From the cell containing the given text, extract its center point as [x, y] coordinate. 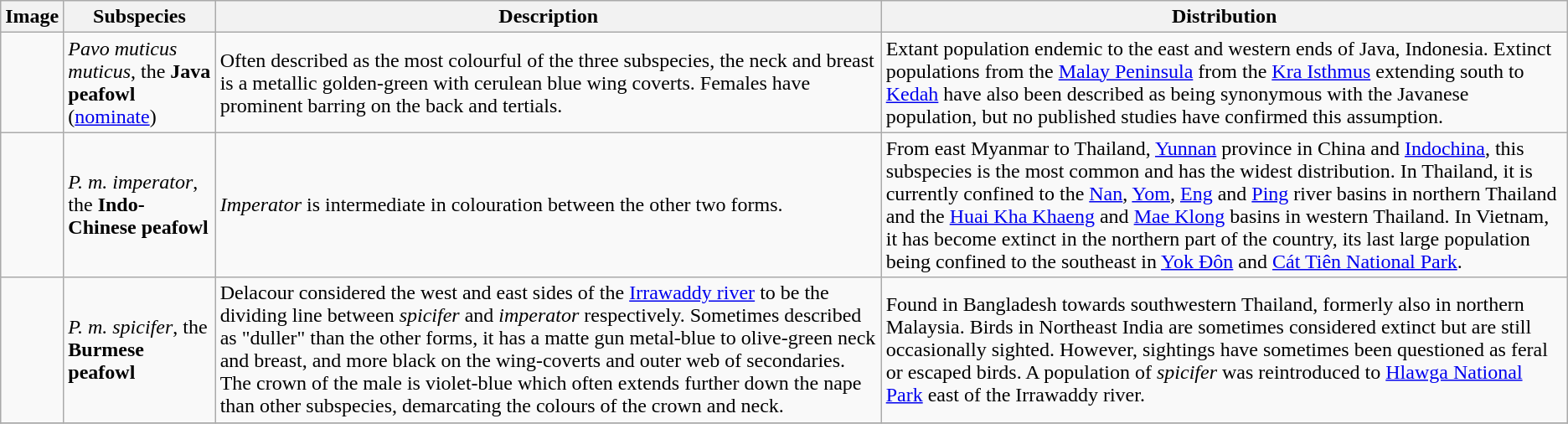
P. m. spicifer, the Burmese peafowl [139, 350]
Pavo muticus muticus, the Java peafowl (nominate) [139, 82]
Subspecies [139, 17]
Image [32, 17]
Description [548, 17]
Distribution [1225, 17]
P. m. imperator, the Indo-Chinese peafowl [139, 204]
Imperator is intermediate in colouration between the other two forms. [548, 204]
